Locate the cell with the specified text and output its (X, Y) center coordinate. 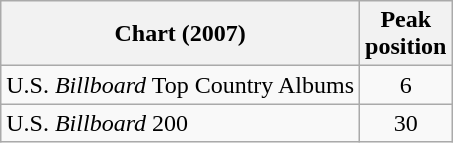
6 (406, 85)
Chart (2007) (180, 34)
U.S. Billboard 200 (180, 123)
U.S. Billboard Top Country Albums (180, 85)
Peakposition (406, 34)
30 (406, 123)
